From the cell containing the given text, extract its center point as (x, y) coordinate. 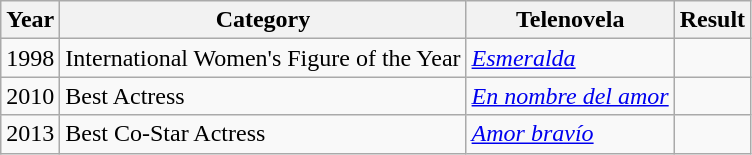
Year (30, 20)
En nombre del amor (570, 96)
Best Actress (263, 96)
1998 (30, 58)
Category (263, 20)
Result (712, 20)
2010 (30, 96)
Best Co-Star Actress (263, 134)
2013 (30, 134)
International Women's Figure of the Year (263, 58)
Amor bravío (570, 134)
Esmeralda (570, 58)
Telenovela (570, 20)
